Return the [X, Y] coordinate for the center point of the cell that contains the specified text.  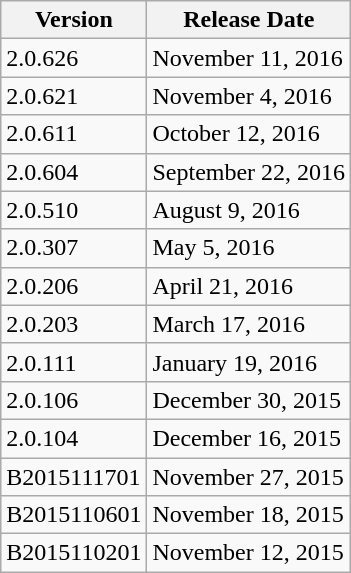
2.0.621 [74, 96]
December 16, 2015 [249, 438]
January 19, 2016 [249, 362]
August 9, 2016 [249, 210]
March 17, 2016 [249, 324]
November 12, 2015 [249, 553]
2.0.307 [74, 248]
2.0.106 [74, 400]
2.0.604 [74, 172]
November 4, 2016 [249, 96]
December 30, 2015 [249, 400]
2.0.611 [74, 134]
B2015111701 [74, 477]
Version [74, 20]
2.0.626 [74, 58]
2.0.111 [74, 362]
2.0.510 [74, 210]
September 22, 2016 [249, 172]
2.0.203 [74, 324]
B2015110201 [74, 553]
May 5, 2016 [249, 248]
2.0.206 [74, 286]
2.0.104 [74, 438]
October 12, 2016 [249, 134]
November 27, 2015 [249, 477]
April 21, 2016 [249, 286]
B2015110601 [74, 515]
November 18, 2015 [249, 515]
Release Date [249, 20]
November 11, 2016 [249, 58]
